Pinpoint the cell where the given text exists, returning its [x, y] midpoint coordinate. 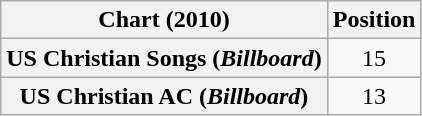
Position [374, 20]
Chart (2010) [164, 20]
US Christian Songs (Billboard) [164, 58]
US Christian AC (Billboard) [164, 96]
15 [374, 58]
13 [374, 96]
